Output the [x, y] coordinate of the center of the cell containing the given text.  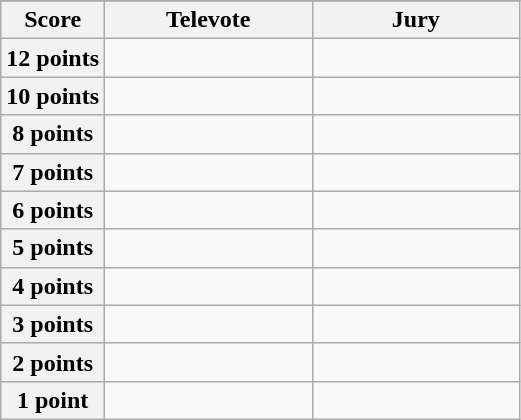
5 points [53, 248]
3 points [53, 324]
6 points [53, 210]
12 points [53, 58]
Jury [416, 20]
Score [53, 20]
8 points [53, 134]
Televote [209, 20]
10 points [53, 96]
4 points [53, 286]
1 point [53, 400]
2 points [53, 362]
7 points [53, 172]
